For the text-containing cell, return its midpoint in (X, Y) coordinate format. 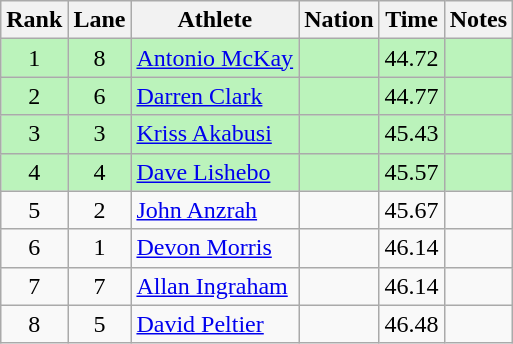
David Peltier (215, 324)
Dave Lishebo (215, 172)
45.67 (412, 210)
44.77 (412, 96)
Time (412, 20)
Antonio McKay (215, 58)
45.57 (412, 172)
46.48 (412, 324)
Devon Morris (215, 248)
Kriss Akabusi (215, 134)
45.43 (412, 134)
Nation (339, 20)
44.72 (412, 58)
Lane (100, 20)
Darren Clark (215, 96)
Allan Ingraham (215, 286)
Notes (478, 20)
John Anzrah (215, 210)
Rank (34, 20)
Athlete (215, 20)
